Return (X, Y) of the center of cell containing provided text 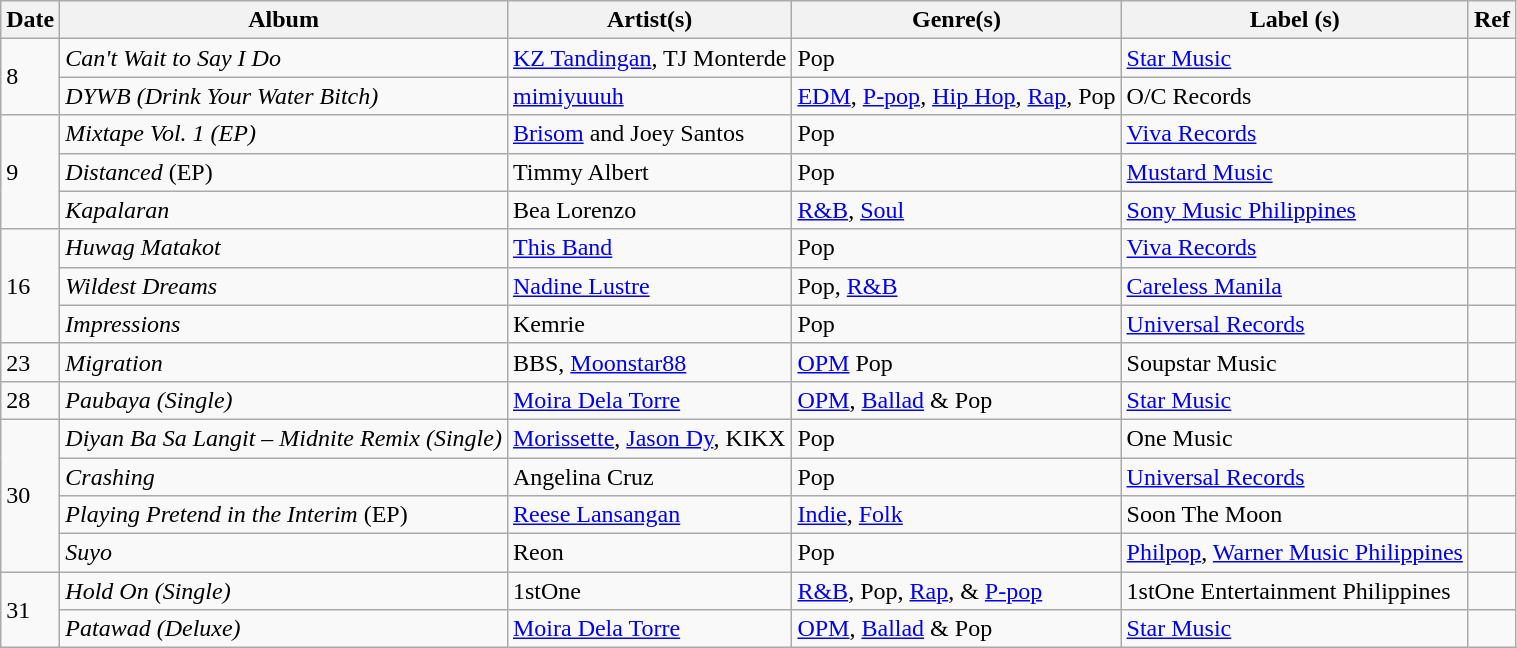
Kemrie (649, 324)
R&B, Pop, Rap, & P-pop (956, 591)
Genre(s) (956, 20)
This Band (649, 248)
23 (30, 362)
Diyan Ba Sa Langit – Midnite Remix (Single) (284, 438)
Album (284, 20)
Kapalaran (284, 210)
1stOne (649, 591)
9 (30, 172)
Paubaya (Single) (284, 400)
Patawad (Deluxe) (284, 629)
Mustard Music (1294, 172)
Hold On (Single) (284, 591)
Ref (1492, 20)
Crashing (284, 477)
Artist(s) (649, 20)
Careless Manila (1294, 286)
KZ Tandingan, TJ Monterde (649, 58)
Morissette, Jason Dy, KIKX (649, 438)
Date (30, 20)
Angelina Cruz (649, 477)
EDM, P-pop, Hip Hop, Rap, Pop (956, 96)
Sony Music Philippines (1294, 210)
Wildest Dreams (284, 286)
Brisom and Joey Santos (649, 134)
Can't Wait to Say I Do (284, 58)
Timmy Albert (649, 172)
16 (30, 286)
1stOne Entertainment Philippines (1294, 591)
28 (30, 400)
Bea Lorenzo (649, 210)
Label (s) (1294, 20)
Indie, Folk (956, 515)
31 (30, 610)
One Music (1294, 438)
R&B, Soul (956, 210)
mimiyuuuh (649, 96)
Philpop, Warner Music Philippines (1294, 553)
Migration (284, 362)
Mixtape Vol. 1 (EP) (284, 134)
Suyo (284, 553)
Distanced (EP) (284, 172)
Impressions (284, 324)
Huwag Matakot (284, 248)
DYWB (Drink Your Water Bitch) (284, 96)
Reese Lansangan (649, 515)
Pop, R&B (956, 286)
O/C Records (1294, 96)
OPM Pop (956, 362)
Soon The Moon (1294, 515)
Nadine Lustre (649, 286)
Reon (649, 553)
BBS, Moonstar88 (649, 362)
Soupstar Music (1294, 362)
Playing Pretend in the Interim (EP) (284, 515)
8 (30, 77)
30 (30, 495)
